For the text-containing cell, return its midpoint in [X, Y] coordinate format. 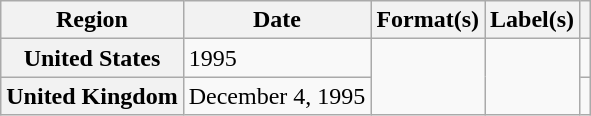
Format(s) [428, 20]
United States [92, 58]
1995 [277, 58]
Region [92, 20]
December 4, 1995 [277, 96]
United Kingdom [92, 96]
Date [277, 20]
Label(s) [532, 20]
